Capture the cell that displays the provided text and extract its [X, Y] central coordinate. 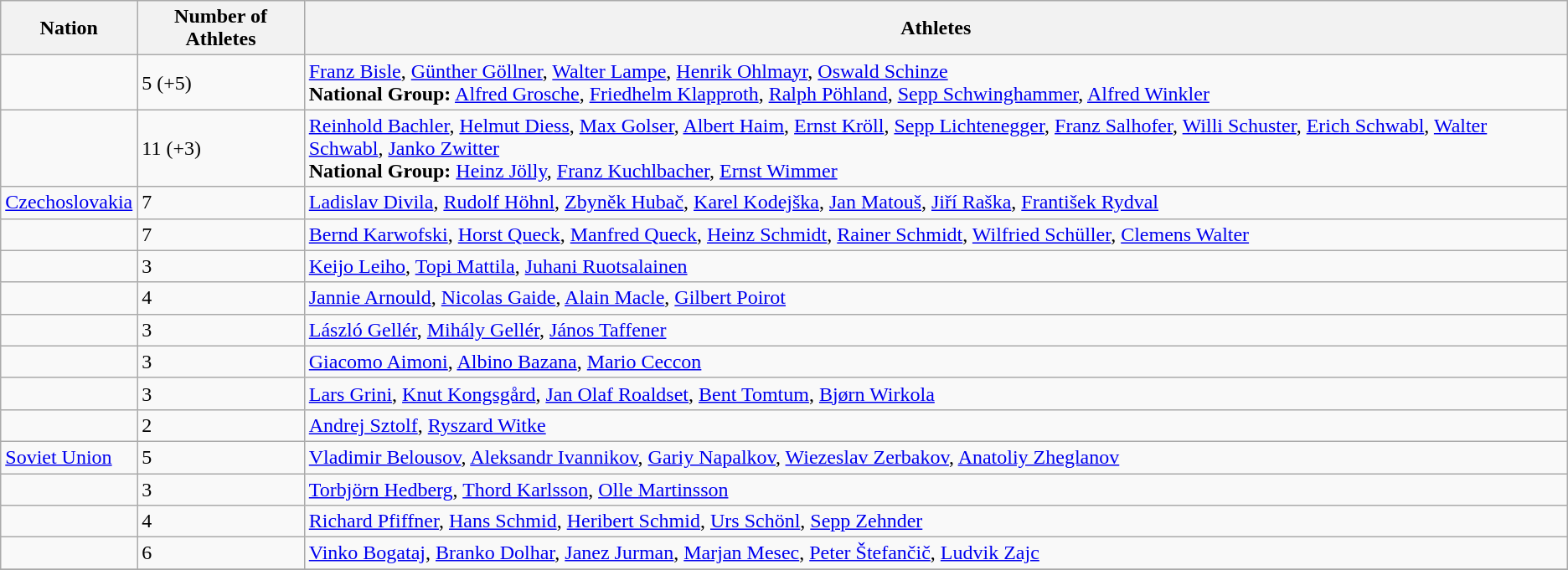
Torbjörn Hedberg, Thord Karlsson, Olle Martinsson [936, 490]
Vinko Bogataj, Branko Dolhar, Janez Jurman, Marjan Mesec, Peter Štefančič, Ludvik Zajc [936, 553]
Giacomo Aimoni, Albino Bazana, Mario Ceccon [936, 362]
László Gellér, Mihály Gellér, János Taffener [936, 330]
Ladislav Divila, Rudolf Höhnl, Zbyněk Hubač, Karel Kodejška, Jan Matouš, Jiří Raška, František Rydval [936, 203]
5 [221, 457]
Richard Pfiffner, Hans Schmid, Heribert Schmid, Urs Schönl, Sepp Zehnder [936, 521]
2 [221, 425]
5 (+5) [221, 82]
Czechoslovakia [69, 203]
Athletes [936, 28]
Vladimir Belousov, Aleksandr Ivannikov, Gariy Napalkov, Wiezeslav Zerbakov, Anatoliy Zheglanov [936, 457]
Keijo Leiho, Topi Mattila, Juhani Ruotsalainen [936, 266]
6 [221, 553]
Number of Athletes [221, 28]
Bernd Karwofski, Horst Queck, Manfred Queck, Heinz Schmidt, Rainer Schmidt, Wilfried Schüller, Clemens Walter [936, 234]
Soviet Union [69, 457]
Andrej Sztolf, Ryszard Witke [936, 425]
Jannie Arnould, Nicolas Gaide, Alain Macle, Gilbert Poirot [936, 298]
Nation [69, 28]
11 (+3) [221, 148]
Lars Grini, Knut Kongsgård, Jan Olaf Roaldset, Bent Tomtum, Bjørn Wirkola [936, 393]
